Identify which cell holds the provided text, then report its [X, Y] central coordinate. 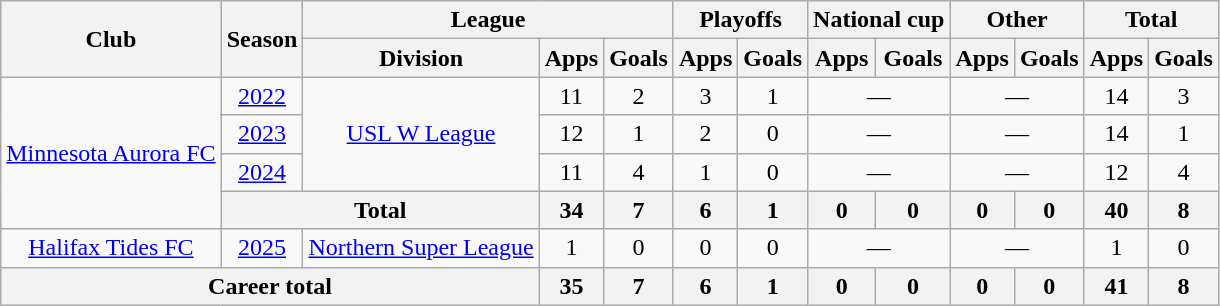
Season [262, 39]
Other [1017, 20]
Career total [270, 286]
Northern Super League [421, 248]
Minnesota Aurora FC [111, 153]
35 [571, 286]
40 [1116, 210]
Halifax Tides FC [111, 248]
41 [1116, 286]
USL W League [421, 134]
League [488, 20]
34 [571, 210]
2022 [262, 96]
2025 [262, 248]
Playoffs [740, 20]
Club [111, 39]
Division [421, 58]
2023 [262, 134]
2024 [262, 172]
National cup [879, 20]
